Find where the given text appears and provide that cell's center as [X, Y] coordinate. 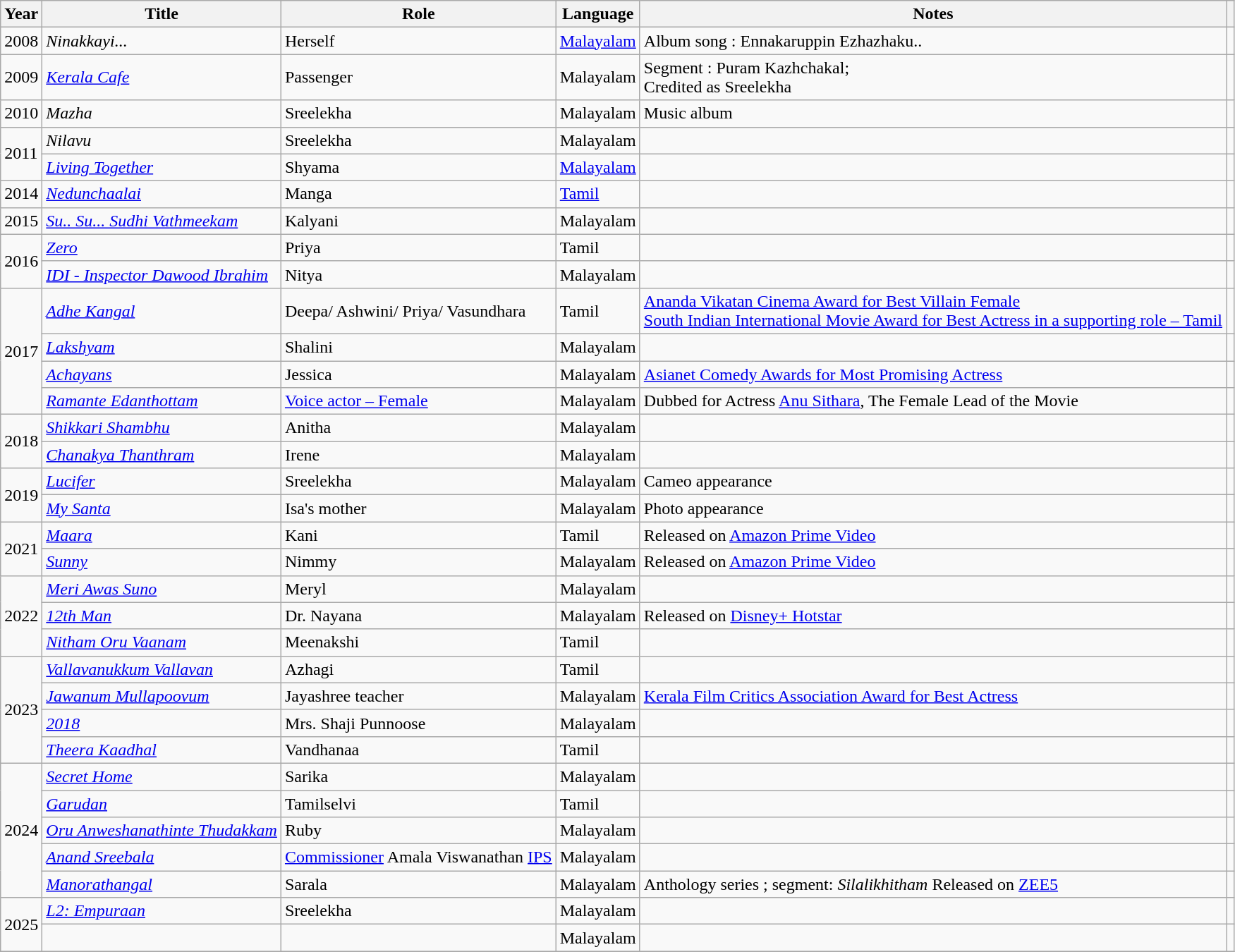
Mrs. Shaji Punnoose [418, 723]
Lucifer [162, 482]
Isa's mother [418, 508]
Passenger [418, 78]
Vandhanaa [418, 750]
2011 [21, 154]
Role [418, 14]
Commissioner Amala Viswanathan IPS [418, 858]
Manga [418, 194]
Kerala Film Critics Association Award for Best Actress [932, 696]
Manorathangal [162, 884]
Shalini [418, 347]
Oru Anweshanathinte Thudakkam [162, 831]
Ninakkayi... [162, 41]
Title [162, 14]
Year [21, 14]
Album song : Ennakaruppin Ezhazhaku.. [932, 41]
Meenakshi [418, 642]
Nitya [418, 274]
Released on Disney+ Hotstar [932, 616]
2016 [21, 261]
Notes [932, 14]
Kalyani [418, 221]
Kerala Cafe [162, 78]
Jayashree teacher [418, 696]
2015 [21, 221]
Ramante Edanthottam [162, 401]
Anthology series ; segment: Silalikhitham Released on ZEE5 [932, 884]
2010 [21, 114]
Nedunchaalai [162, 194]
2023 [21, 709]
L2: Empuraan [162, 911]
Zero [162, 248]
2008 [21, 41]
Anitha [418, 428]
Cameo appearance [932, 482]
2009 [21, 78]
Achayans [162, 374]
Music album [932, 114]
Living Together [162, 167]
Priya [418, 248]
Dr. Nayana [418, 616]
Deepa/ Ashwini/ Priya/ Vasundhara [418, 310]
Herself [418, 41]
2022 [21, 616]
Segment : Puram Kazhchakal; Credited as Sreelekha [932, 78]
Nimmy [418, 562]
Theera Kaadhal [162, 750]
12th Man [162, 616]
2021 [21, 549]
Sarika [418, 776]
Lakshyam [162, 347]
Photo appearance [932, 508]
Jawanum Mullapoovum [162, 696]
Jessica [418, 374]
Meryl [418, 589]
Tamilselvi [418, 803]
Nitham Oru Vaanam [162, 642]
Ananda Vikatan Cinema Award for Best Villain Female South Indian International Movie Award for Best Actress in a supporting role – Tamil [932, 310]
Kani [418, 535]
Garudan [162, 803]
2024 [21, 830]
Nilavu [162, 140]
Sarala [418, 884]
Shikkari Shambhu [162, 428]
IDI - Inspector Dawood Ibrahim [162, 274]
My Santa [162, 508]
2025 [21, 924]
2019 [21, 495]
Chanakya Thanthram [162, 455]
Sunny [162, 562]
Language [598, 14]
Vallavanukkum Vallavan [162, 669]
Voice actor – Female [418, 401]
Azhagi [418, 669]
Shyama [418, 167]
Su.. Su... Sudhi Vathmeekam [162, 221]
2017 [21, 351]
Anand Sreebala [162, 858]
Irene [418, 455]
2014 [21, 194]
Asianet Comedy Awards for Most Promising Actress [932, 374]
Ruby [418, 831]
Maara [162, 535]
Mazha [162, 114]
Meri Awas Suno [162, 589]
Secret Home [162, 776]
Adhe Kangal [162, 310]
Dubbed for Actress Anu Sithara, The Female Lead of the Movie [932, 401]
